Detect which cell encompasses the target text, then output its (x, y) center coordinate. 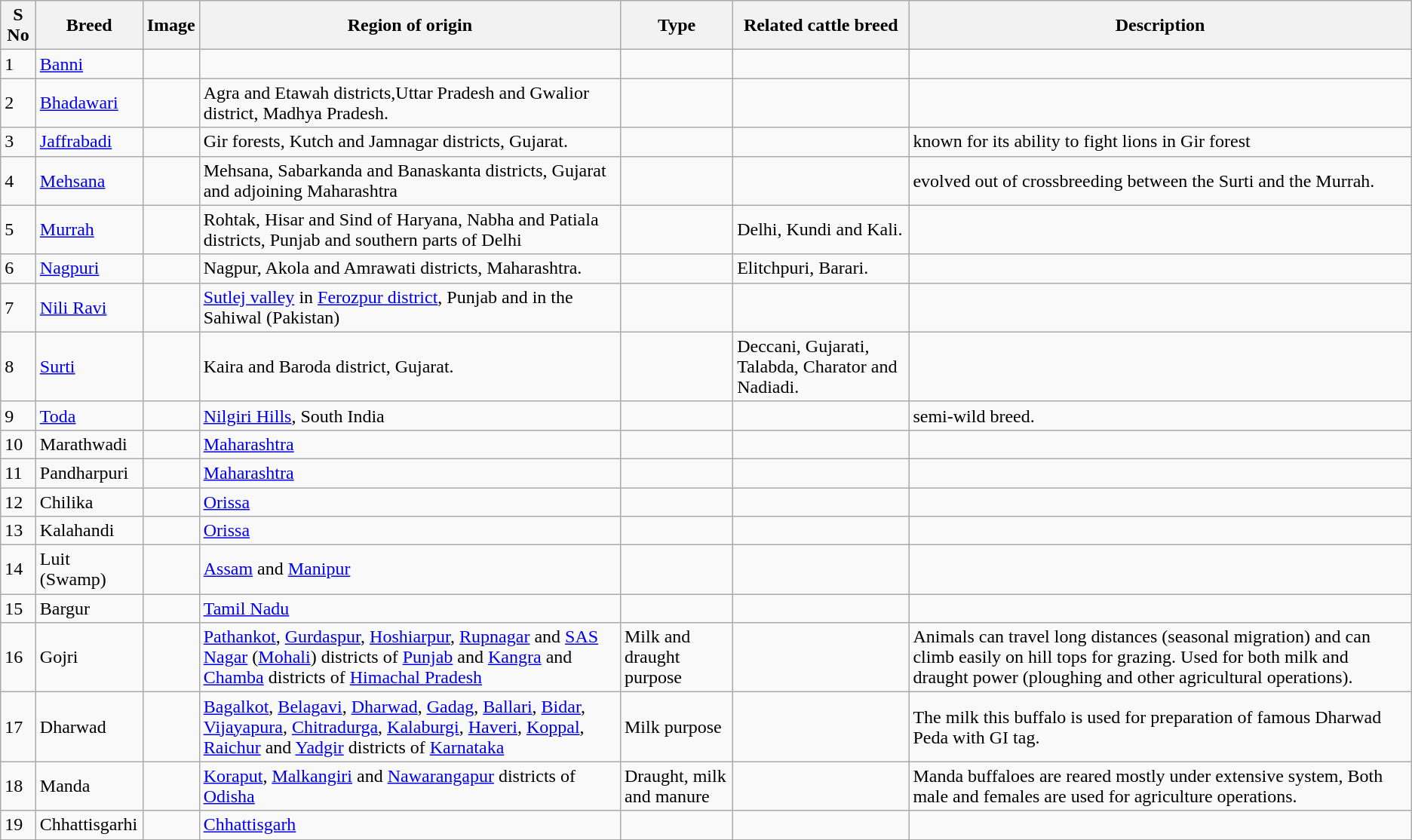
Manda (89, 786)
Agra and Etawah districts,Uttar Pradesh and Gwalior district, Madhya Pradesh. (410, 103)
Description (1160, 26)
4 (18, 181)
Elitchpuri, Barari. (821, 268)
Kaira and Baroda district, Gujarat. (410, 366)
Mehsana, Sabarkanda and Banaskanta districts, Gujarat and adjoining Maharashtra (410, 181)
Rohtak, Hisar and Sind of Haryana, Nabha and Patiala districts, Punjab and southern parts of Delhi (410, 229)
The milk this buffalo is used for preparation of famous Dharwad Peda with GI tag. (1160, 727)
Koraput, Malkangiri and Nawarangapur districts of Odisha (410, 786)
Marathwadi (89, 444)
Region of origin (410, 26)
Sutlej valley in Ferozpur district, Punjab and in the Sahiwal (Pakistan) (410, 308)
Milk purpose (676, 727)
Kalahandi (89, 531)
Chhattisgarh (410, 825)
7 (18, 308)
Bargur (89, 609)
11 (18, 473)
18 (18, 786)
Toda (89, 415)
Deccani, Gujarati, Talabda, Charator and Nadiadi. (821, 366)
Chilika (89, 501)
16 (18, 658)
Image (170, 26)
Jaffrabadi (89, 142)
15 (18, 609)
Assam and Manipur (410, 570)
8 (18, 366)
10 (18, 444)
Pandharpuri (89, 473)
14 (18, 570)
Pathankot, Gurdaspur, Hoshiarpur, Rupnagar and SAS Nagar (Mohali) districts of Punjab and Kangra and Chamba districts of Himachal Pradesh (410, 658)
known for its ability to fight lions in Gir forest (1160, 142)
Bagalkot, Belagavi, Dharwad, Gadag, Ballari, Bidar, Vijayapura, Chitradurga, Kalaburgi, Haveri, Koppal, Raichur and Yadgir districts of Karnataka (410, 727)
Type (676, 26)
Draught, milk and manure (676, 786)
Dharwad (89, 727)
Chhattisgarhi (89, 825)
evolved out of crossbreeding between the Surti and the Murrah. (1160, 181)
19 (18, 825)
Nili Ravi (89, 308)
Breed (89, 26)
1 (18, 64)
Luit (Swamp) (89, 570)
Manda buffaloes are reared mostly under extensive system, Both male and females are used for agriculture operations. (1160, 786)
Nagpuri (89, 268)
Gojri (89, 658)
Nagpur, Akola and Amrawati districts, Maharashtra. (410, 268)
2 (18, 103)
Gir forests, Kutch and Jamnagar districts, Gujarat. (410, 142)
Mehsana (89, 181)
Banni (89, 64)
Nilgiri Hills, South India (410, 415)
17 (18, 727)
Delhi, Kundi and Kali. (821, 229)
Murrah (89, 229)
6 (18, 268)
S No (18, 26)
Bhadawari (89, 103)
9 (18, 415)
Related cattle breed (821, 26)
5 (18, 229)
13 (18, 531)
12 (18, 501)
semi-wild breed. (1160, 415)
Surti (89, 366)
Tamil Nadu (410, 609)
3 (18, 142)
Milk and draught purpose (676, 658)
